Detect which cell encompasses the target text, then output its (X, Y) center coordinate. 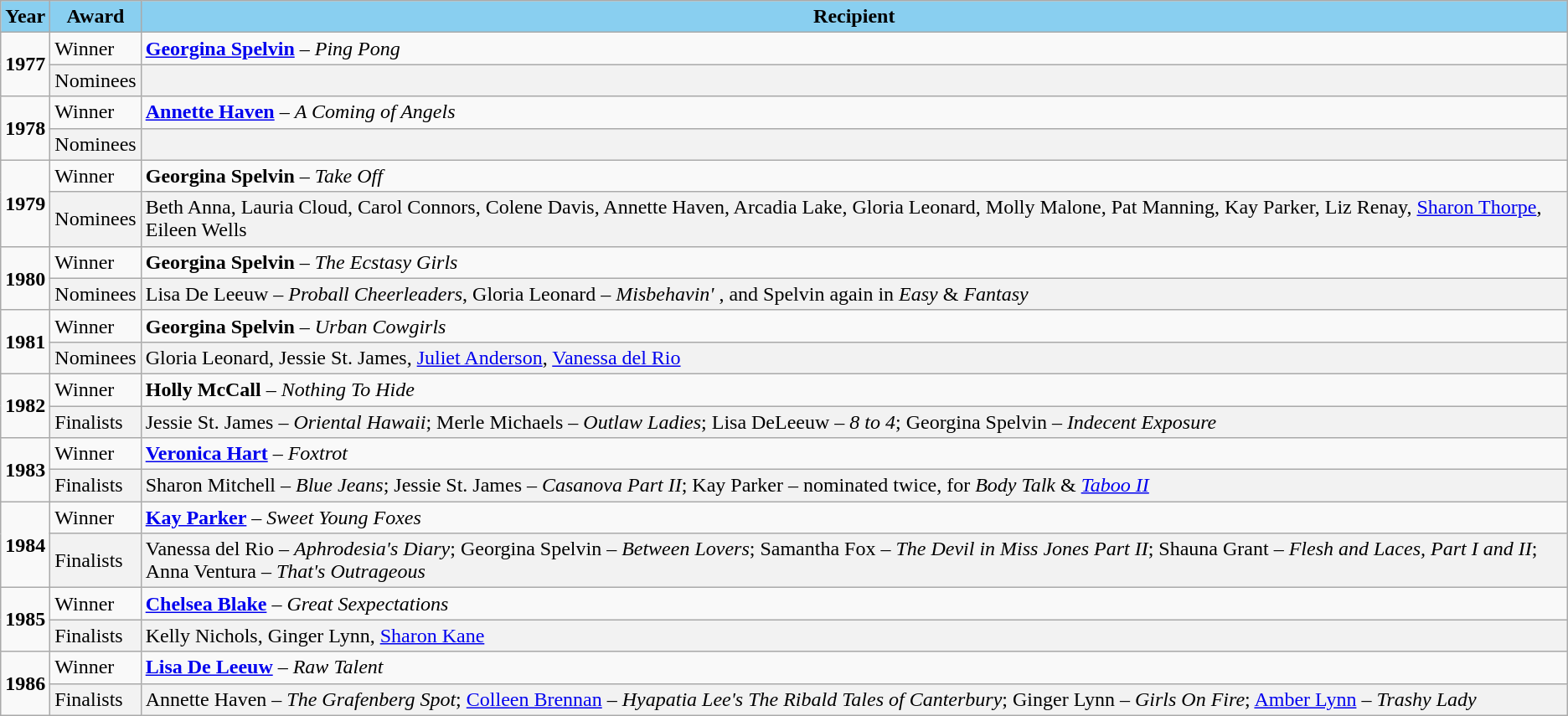
Chelsea Blake – Great Sexpectations (854, 604)
1979 (25, 203)
Annette Haven – A Coming of Angels (854, 112)
1982 (25, 405)
Georgina Spelvin – Take Off (854, 176)
Lisa De Leeuw – Proball Cheerleaders, Gloria Leonard – Misbehavin' , and Spelvin again in Easy & Fantasy (854, 294)
Lisa De Leeuw – Raw Talent (854, 667)
Year (25, 17)
Kelly Nichols, Ginger Lynn, Sharon Kane (854, 636)
1980 (25, 278)
Georgina Spelvin – The Ecstasy Girls (854, 262)
Georgina Spelvin – Urban Cowgirls (854, 326)
Holly McCall – Nothing To Hide (854, 389)
Recipient (854, 17)
Gloria Leonard, Jessie St. James, Juliet Anderson, Vanessa del Rio (854, 358)
1981 (25, 342)
Veronica Hart – Foxtrot (854, 454)
1983 (25, 470)
Sharon Mitchell – Blue Jeans; Jessie St. James – Casanova Part II; Kay Parker – nominated twice, for Body Talk & Taboo II (854, 486)
Award (95, 17)
1977 (25, 64)
Jessie St. James – Oriental Hawaii; Merle Michaels – Outlaw Ladies; Lisa DeLeeuw – 8 to 4; Georgina Spelvin – Indecent Exposure (854, 421)
1986 (25, 683)
1985 (25, 620)
1978 (25, 128)
Georgina Spelvin – Ping Pong (854, 49)
Kay Parker – Sweet Young Foxes (854, 518)
1984 (25, 544)
